Locate the cell with the specified text and output its [X, Y] center coordinate. 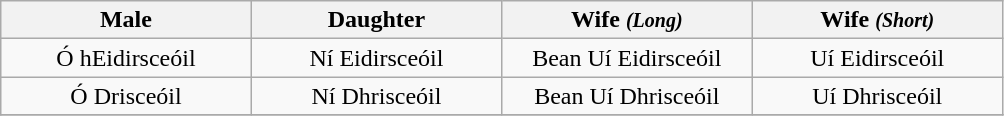
Bean Uí Eidirsceóil [627, 58]
Male [126, 20]
Wife (Long) [627, 20]
Uí Eidirsceóil [877, 58]
Ó Drisceóil [126, 96]
Ní Eidirsceóil [376, 58]
Ní Dhrisceóil [376, 96]
Wife (Short) [877, 20]
Uí Dhrisceóil [877, 96]
Bean Uí Dhrisceóil [627, 96]
Daughter [376, 20]
Ó hEidirsceóil [126, 58]
